Return (x, y) of the center of cell containing provided text 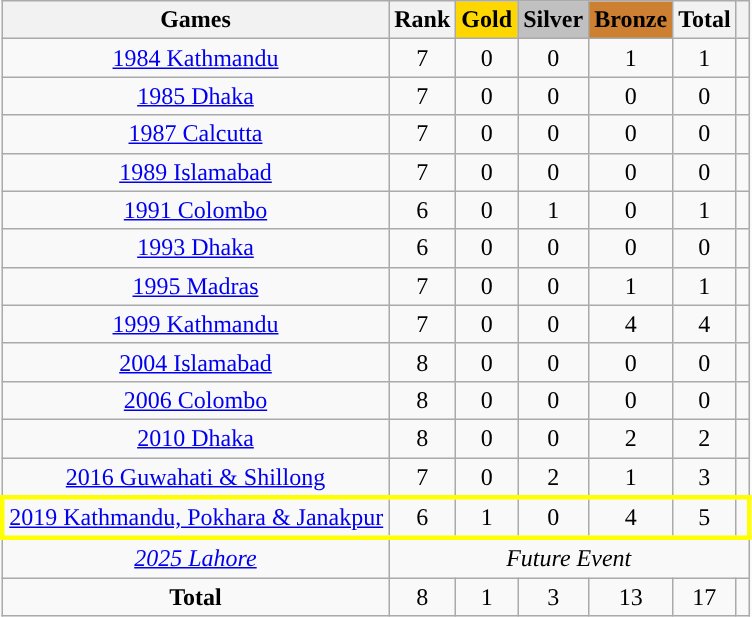
1989 Islamabad (195, 172)
13 (631, 597)
Gold (487, 20)
Games (195, 20)
1984 Kathmandu (195, 58)
5 (705, 518)
2025 Lahore (195, 558)
1985 Dhaka (195, 96)
2004 Islamabad (195, 362)
2010 Dhaka (195, 438)
2019 Kathmandu, Pokhara & Janakpur (195, 518)
1995 Madras (195, 286)
Silver (554, 20)
2006 Colombo (195, 400)
Bronze (631, 20)
Rank (422, 20)
1993 Dhaka (195, 248)
1991 Colombo (195, 210)
Future Event (569, 558)
1987 Calcutta (195, 134)
1999 Kathmandu (195, 324)
2016 Guwahati & Shillong (195, 478)
17 (705, 597)
